Detect which cell encompasses the target text, then output its [x, y] center coordinate. 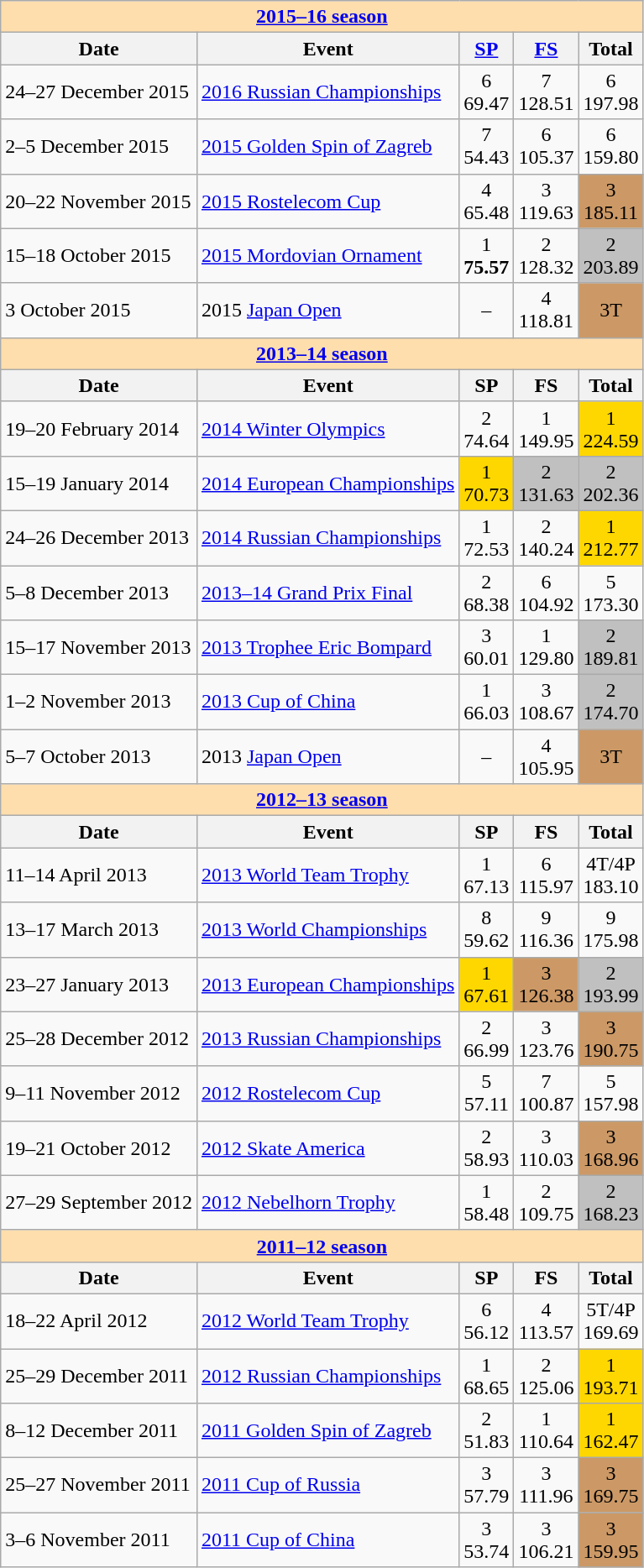
1212.77 [611, 537]
3–6 November 2011 [99, 1539]
1162.47 [611, 1430]
15–17 November 2013 [99, 648]
3159.95 [611, 1539]
754.43 [487, 146]
7128.51 [546, 92]
172.53 [487, 537]
2012–13 season [322, 800]
4105.95 [546, 757]
2013 World Championships [327, 930]
2011–12 season [322, 1246]
5–7 October 2013 [99, 757]
24–27 December 2015 [99, 92]
465.48 [487, 201]
2011 Cup of Russia [327, 1486]
2011 Golden Spin of Zagreb [327, 1430]
2015 Mordovian Ornament [327, 255]
167.13 [487, 875]
1224.59 [611, 428]
7100.87 [546, 1093]
360.01 [487, 648]
3190.75 [611, 1039]
20–22 November 2015 [99, 201]
2140.24 [546, 537]
357.79 [487, 1486]
4118.81 [546, 311]
1110.64 [546, 1430]
2013 Cup of China [327, 702]
2131.63 [546, 483]
5–8 December 2013 [99, 593]
1–2 November 2013 [99, 702]
2013–14 Grand Prix Final [327, 593]
9–11 November 2012 [99, 1093]
2012 Skate America [327, 1148]
25–28 December 2012 [99, 1039]
6105.37 [546, 146]
27–29 September 2012 [99, 1202]
9175.98 [611, 930]
3185.11 [611, 201]
18–22 April 2012 [99, 1321]
4113.57 [546, 1321]
2203.89 [611, 255]
158.48 [487, 1202]
5173.30 [611, 593]
2013 World Team Trophy [327, 875]
2189.81 [611, 648]
170.73 [487, 483]
3126.38 [546, 984]
2193.99 [611, 984]
13–17 March 2013 [99, 930]
2015 Golden Spin of Zagreb [327, 146]
2128.32 [546, 255]
6159.80 [611, 146]
2013 European Championships [327, 984]
23–27 January 2013 [99, 984]
2202.36 [611, 483]
3111.96 [546, 1486]
2014 European Championships [327, 483]
2016 Russian Championships [327, 92]
8–12 December 2011 [99, 1430]
2015–16 season [322, 17]
4T/4P183.10 [611, 875]
859.62 [487, 930]
656.12 [487, 1321]
9116.36 [546, 930]
3110.03 [546, 1148]
3108.67 [546, 702]
166.03 [487, 702]
6104.92 [546, 593]
266.99 [487, 1039]
6115.97 [546, 875]
15–19 January 2014 [99, 483]
2109.75 [546, 1202]
2015 Japan Open [327, 311]
24–26 December 2013 [99, 537]
6197.98 [611, 92]
3169.75 [611, 1486]
2125.06 [546, 1375]
175.57 [487, 255]
3123.76 [546, 1039]
2168.23 [611, 1202]
2014 Winter Olympics [327, 428]
19–20 February 2014 [99, 428]
3119.63 [546, 201]
2015 Rostelecom Cup [327, 201]
2013 Japan Open [327, 757]
19–21 October 2012 [99, 1148]
1193.71 [611, 1375]
274.64 [487, 428]
5157.98 [611, 1093]
258.93 [487, 1148]
669.47 [487, 92]
1129.80 [546, 648]
168.65 [487, 1375]
2012 World Team Trophy [327, 1321]
2174.70 [611, 702]
3168.96 [611, 1148]
167.61 [487, 984]
2–5 December 2015 [99, 146]
268.38 [487, 593]
3 October 2015 [99, 311]
2012 Russian Championships [327, 1375]
2013 Trophee Eric Bompard [327, 648]
2013–14 season [322, 353]
15–18 October 2015 [99, 255]
5T/4P169.69 [611, 1321]
557.11 [487, 1093]
251.83 [487, 1430]
2014 Russian Championships [327, 537]
2012 Nebelhorn Trophy [327, 1202]
1149.95 [546, 428]
2013 Russian Championships [327, 1039]
2012 Rostelecom Cup [327, 1093]
25–29 December 2011 [99, 1375]
11–14 April 2013 [99, 875]
2011 Cup of China [327, 1539]
25–27 November 2011 [99, 1486]
3106.21 [546, 1539]
353.74 [487, 1539]
